Pinpoint the cell where the given text exists, returning its (x, y) midpoint coordinate. 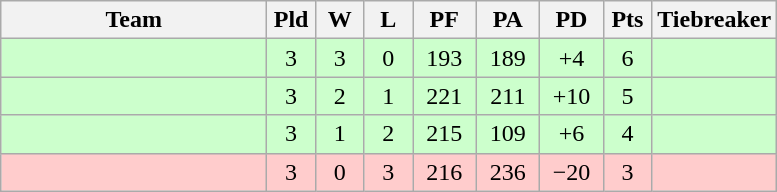
189 (508, 58)
Team (134, 20)
4 (628, 134)
+6 (572, 134)
109 (508, 134)
Pld (292, 20)
Tiebreaker (714, 20)
221 (444, 96)
236 (508, 172)
193 (444, 58)
6 (628, 58)
L (388, 20)
211 (508, 96)
PF (444, 20)
W (340, 20)
PA (508, 20)
−20 (572, 172)
Pts (628, 20)
PD (572, 20)
5 (628, 96)
+10 (572, 96)
215 (444, 134)
+4 (572, 58)
216 (444, 172)
